Locate the cell with the specified text and output its [X, Y] center coordinate. 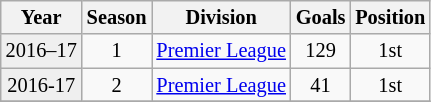
Season [117, 17]
1 [117, 51]
2016-17 [42, 85]
129 [321, 51]
Goals [321, 17]
Position [390, 17]
Division [222, 17]
41 [321, 85]
Year [42, 17]
2 [117, 85]
2016–17 [42, 51]
